Identify which cell holds the provided text, then report its (x, y) central coordinate. 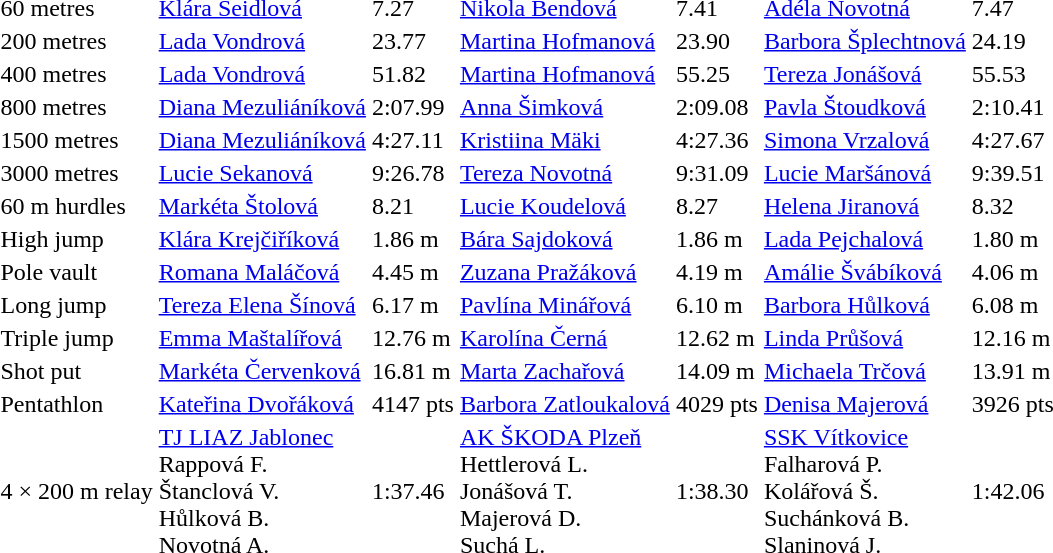
Bára Sajdoková (564, 239)
Tereza Elena Šínová (262, 305)
4.45 m (412, 272)
Helena Jiranová (864, 206)
Michaela Trčová (864, 371)
12.76 m (412, 338)
Barbora Šplechtnová (864, 41)
6.17 m (412, 305)
9:26.78 (412, 173)
8.21 (412, 206)
Emma Maštalířová (262, 338)
Denisa Majerová (864, 404)
Pavla Štoudková (864, 107)
4029 pts (716, 404)
Lucie Sekanová (262, 173)
6.10 m (716, 305)
Markéta Štolová (262, 206)
4147 pts (412, 404)
Lada Pejchalová (864, 239)
23.77 (412, 41)
Kristiina Mäki (564, 140)
Barbora Zatloukalová (564, 404)
Anna Šimková (564, 107)
Tereza Novotná (564, 173)
12.62 m (716, 338)
4.19 m (716, 272)
Pavlína Minářová (564, 305)
Barbora Hůlková (864, 305)
Amálie Švábíková (864, 272)
51.82 (412, 74)
14.09 m (716, 371)
Kateřina Dvořáková (262, 404)
Tereza Jonášová (864, 74)
9:31.09 (716, 173)
23.90 (716, 41)
16.81 m (412, 371)
2:09.08 (716, 107)
Linda Průšová (864, 338)
Zuzana Pražáková (564, 272)
55.25 (716, 74)
Romana Maláčová (262, 272)
Simona Vrzalová (864, 140)
2:07.99 (412, 107)
Lucie Koudelová (564, 206)
Karolína Černá (564, 338)
Marta Zachařová (564, 371)
Klára Krejčiříková (262, 239)
4:27.11 (412, 140)
Lucie Maršánová (864, 173)
8.27 (716, 206)
Markéta Červenková (262, 371)
4:27.36 (716, 140)
